Scan for the cell matching the given text and deliver its (X, Y) coordinate at center. 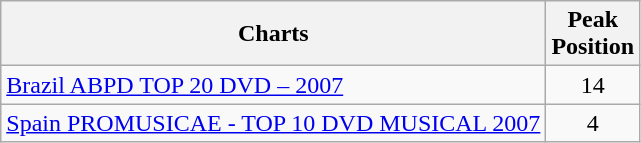
4 (593, 123)
14 (593, 85)
PeakPosition (593, 34)
Brazil ABPD TOP 20 DVD – 2007 (274, 85)
Charts (274, 34)
Spain PROMUSICAE - TOP 10 DVD MUSICAL 2007 (274, 123)
